Return (x, y) of the center of cell containing provided text 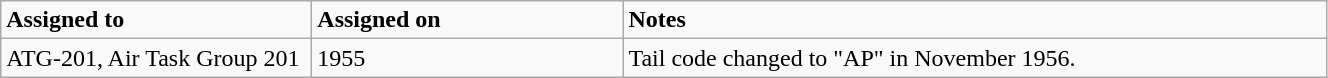
ATG-201, Air Task Group 201 (156, 58)
Notes (975, 20)
Assigned to (156, 20)
Assigned on (468, 20)
Tail code changed to "AP" in November 1956. (975, 58)
1955 (468, 58)
